Search for the cell housing the specified text and yield its [x, y] center coordinate. 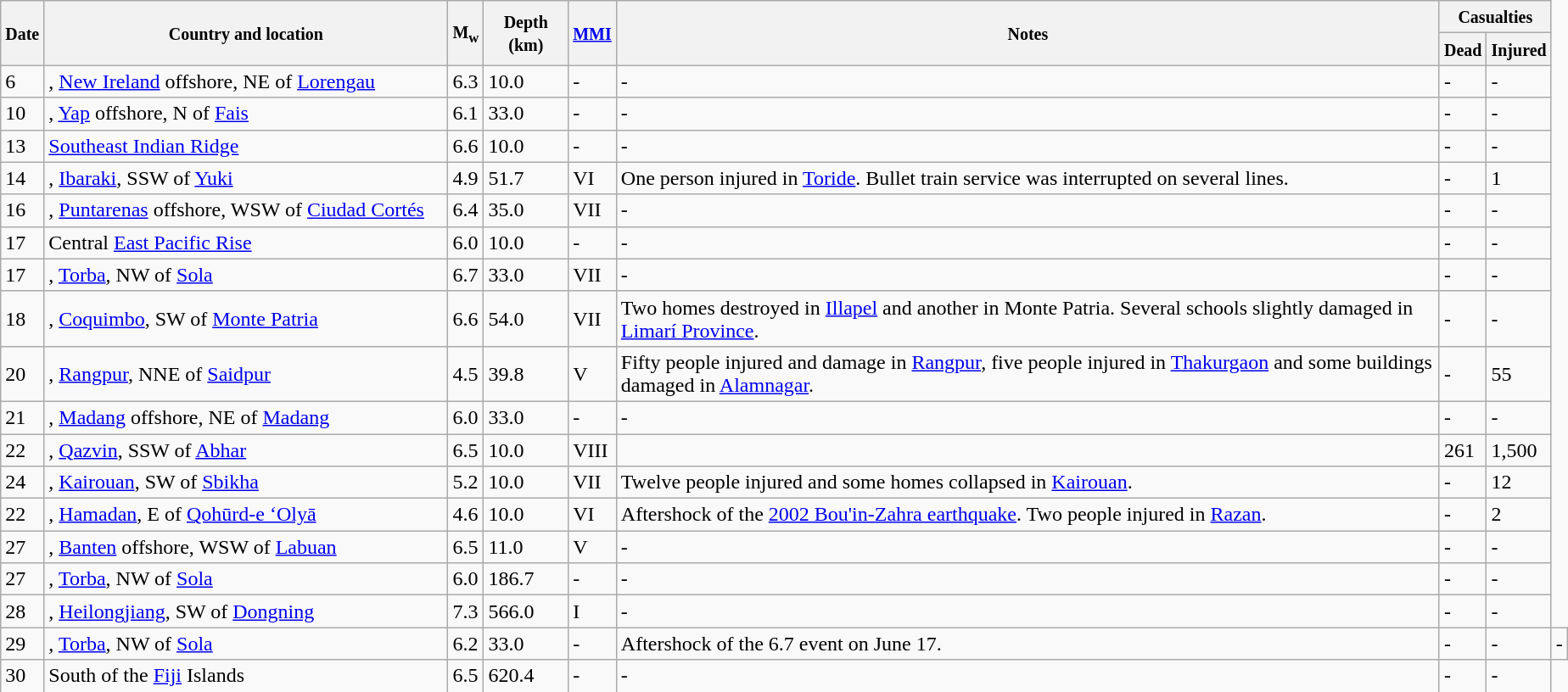
13 [22, 146]
Notes [1028, 33]
14 [22, 178]
, Hamadan, E of Qohūrd-e ‘Olyā [246, 515]
Twelve people injured and some homes collapsed in Kairouan. [1028, 483]
Two homes destroyed in Illapel and another in Monte Patria. Several schools slightly damaged in Limarí Province. [1028, 319]
, Madang offshore, NE of Madang [246, 417]
6.4 [466, 210]
Depth (km) [526, 33]
Aftershock of the 6.7 event on June 17. [1028, 644]
21 [22, 417]
4.5 [466, 373]
6 [22, 81]
12 [1519, 483]
7.3 [466, 611]
VIII [592, 450]
Date [22, 33]
, Qazvin, SSW of Abhar [246, 450]
6.2 [466, 644]
, Yap offshore, N of Fais [246, 114]
, Heilongjiang, SW of Dongning [246, 611]
186.7 [526, 579]
5.2 [466, 483]
1 [1519, 178]
4.6 [466, 515]
18 [22, 319]
55 [1519, 373]
, Banten offshore, WSW of Labuan [246, 547]
566.0 [526, 611]
Southeast Indian Ridge [246, 146]
Mw [466, 33]
I [592, 611]
620.4 [526, 676]
6.7 [466, 275]
Aftershock of the 2002 Bou'in-Zahra earthquake. Two people injured in Razan. [1028, 515]
30 [22, 676]
Country and location [246, 33]
, Puntarenas offshore, WSW of Ciudad Cortés [246, 210]
2 [1519, 515]
11.0 [526, 547]
Fifty people injured and damage in Rangpur, five people injured in Thakurgaon and some buildings damaged in Alamnagar. [1028, 373]
, Coquimbo, SW of Monte Patria [246, 319]
, Kairouan, SW of Sbikha [246, 483]
29 [22, 644]
24 [22, 483]
South of the Fiji Islands [246, 676]
Injured [1519, 49]
6.1 [466, 114]
35.0 [526, 210]
4.9 [466, 178]
MMI [592, 33]
, New Ireland offshore, NE of Lorengau [246, 81]
One person injured in Toride. Bullet train service was interrupted on several lines. [1028, 178]
28 [22, 611]
261 [1463, 450]
Casualties [1495, 17]
6.3 [466, 81]
54.0 [526, 319]
20 [22, 373]
39.8 [526, 373]
10 [22, 114]
, Ibaraki, SSW of Yuki [246, 178]
Dead [1463, 49]
51.7 [526, 178]
1,500 [1519, 450]
16 [22, 210]
, Rangpur, NNE of Saidpur [246, 373]
Central East Pacific Rise [246, 243]
